Extract the (x, y) coordinate from the center of the cell holding the provided text.  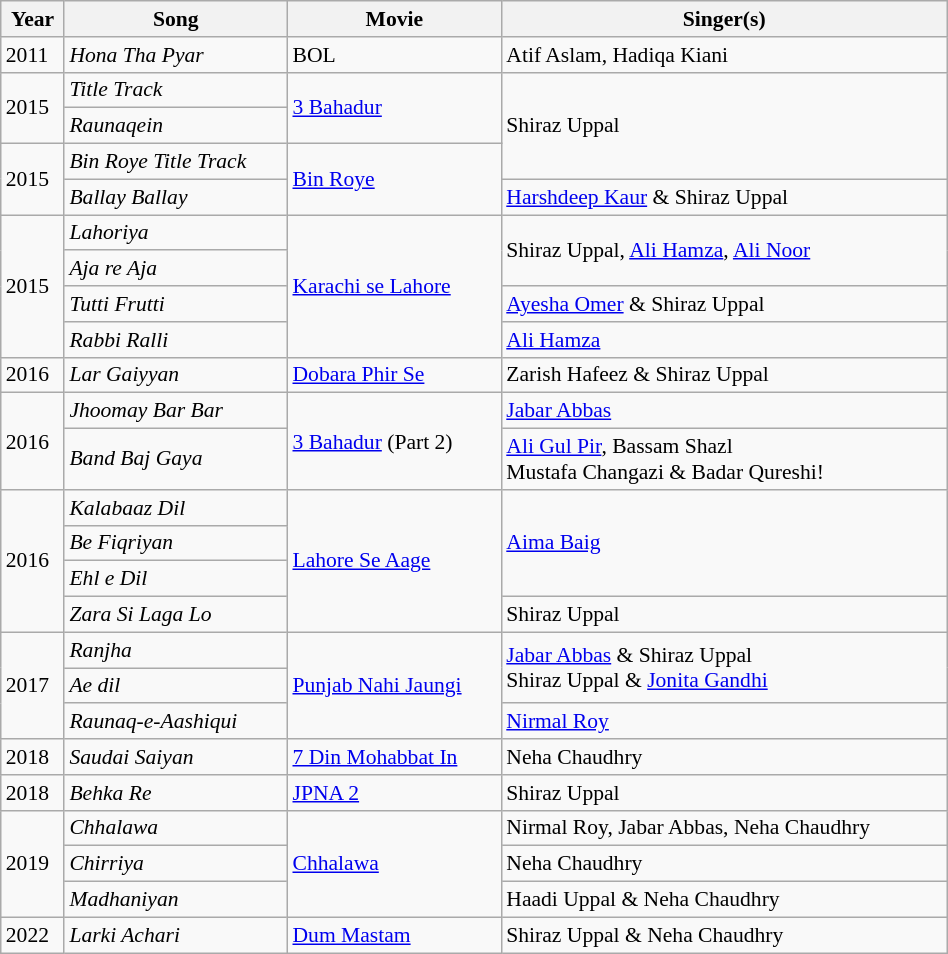
Rabbi Ralli (176, 340)
Ali Gul Pir, Bassam ShazlMustafa Changazi & Badar Qureshi! (724, 460)
3 Bahadur (Part 2) (394, 442)
Zarish Hafeez & Shiraz Uppal (724, 375)
Dobara Phir Se (394, 375)
Chirriya (176, 864)
Aja re Aja (176, 269)
2022 (33, 935)
Title Track (176, 90)
Raunaq-e-Aashiqui (176, 722)
Lahoriya (176, 233)
Tutti Frutti (176, 304)
Band Baj Gaya (176, 460)
Movie (394, 19)
7 Din Mohabbat In (394, 757)
Kalabaaz Dil (176, 508)
2017 (33, 686)
Ali Hamza (724, 340)
Jabar Abbas (724, 411)
3 Bahadur (394, 108)
Bin Roye Title Track (176, 162)
Ae dil (176, 686)
Shiraz Uppal, Ali Hamza, Ali Noor (724, 250)
Saudai Saiyan (176, 757)
Harshdeep Kaur & Shiraz Uppal (724, 197)
Year (33, 19)
Be Fiqriyan (176, 543)
Shiraz Uppal & Neha Chaudhry (724, 935)
Hona Tha Pyar (176, 55)
Aima Baig (724, 544)
BOL (394, 55)
Song (176, 19)
Nirmal Roy (724, 722)
Behka Re (176, 793)
Nirmal Roy, Jabar Abbas, Neha Chaudhry (724, 828)
Atif Aslam, Hadiqa Kiani (724, 55)
JPNA 2 (394, 793)
Ballay Ballay (176, 197)
Lar Gaiyyan (176, 375)
Lahore Se Aage (394, 561)
Dum Mastam (394, 935)
Jhoomay Bar Bar (176, 411)
Karachi se Lahore (394, 286)
Haadi Uppal & Neha Chaudhry (724, 900)
Ranjha (176, 650)
Zara Si Laga Lo (176, 615)
Ehl e Dil (176, 579)
Jabar Abbas & Shiraz UppalShiraz Uppal & Jonita Gandhi (724, 668)
Bin Roye (394, 180)
Ayesha Omer & Shiraz Uppal (724, 304)
2019 (33, 864)
Punjab Nahi Jaungi (394, 686)
Madhaniyan (176, 900)
Singer(s) (724, 19)
Raunaqein (176, 126)
Larki Achari (176, 935)
2011 (33, 55)
